Detect which cell encompasses the target text, then output its (x, y) center coordinate. 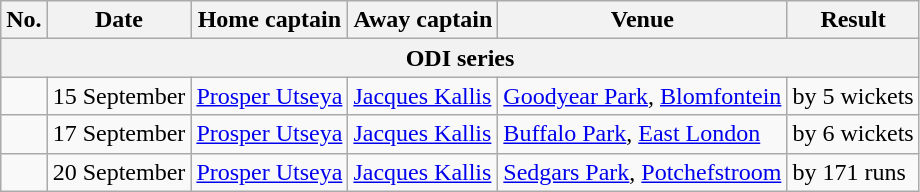
Buffalo Park, East London (642, 134)
Date (119, 20)
Venue (642, 20)
by 6 wickets (853, 134)
Home captain (270, 20)
20 September (119, 172)
ODI series (460, 58)
Goodyear Park, Blomfontein (642, 96)
Away captain (423, 20)
15 September (119, 96)
No. (24, 20)
17 September (119, 134)
by 171 runs (853, 172)
Result (853, 20)
Sedgars Park, Potchefstroom (642, 172)
by 5 wickets (853, 96)
